Determine the (x, y) coordinate at the center of the cell enclosing the given text.  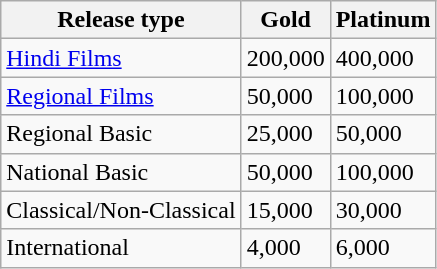
Regional Basic (121, 134)
Hindi Films (121, 58)
400,000 (383, 58)
Platinum (383, 20)
4,000 (286, 248)
15,000 (286, 210)
Gold (286, 20)
International (121, 248)
25,000 (286, 134)
National Basic (121, 172)
6,000 (383, 248)
Release type (121, 20)
30,000 (383, 210)
Regional Films (121, 96)
Classical/Non-Classical (121, 210)
200,000 (286, 58)
